Determine the (X, Y) coordinate at the center of the cell enclosing the given text.  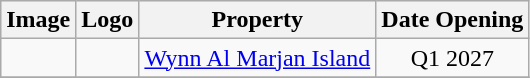
Property (258, 20)
Q1 2027 (452, 58)
Image (38, 20)
Logo (108, 20)
Wynn Al Marjan Island (258, 58)
Date Opening (452, 20)
